Output the [x, y] coordinate of the center of the cell containing the given text.  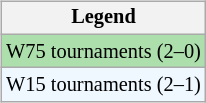
Legend [103, 18]
W75 tournaments (2–0) [103, 51]
W15 tournaments (2–1) [103, 85]
